Locate the cell with the specified text and output its (x, y) center coordinate. 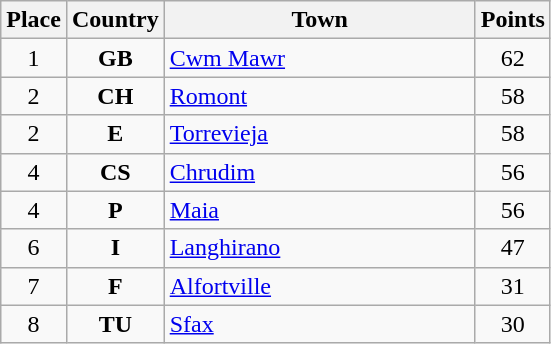
Chrudim (320, 172)
GB (115, 58)
P (115, 210)
Langhirano (320, 248)
31 (512, 286)
62 (512, 58)
8 (34, 324)
E (115, 134)
Torrevieja (320, 134)
CS (115, 172)
47 (512, 248)
Maia (320, 210)
Alfortville (320, 286)
Country (115, 20)
TU (115, 324)
CH (115, 96)
Sfax (320, 324)
Place (34, 20)
30 (512, 324)
Cwm Mawr (320, 58)
Romont (320, 96)
7 (34, 286)
Town (320, 20)
I (115, 248)
6 (34, 248)
Points (512, 20)
F (115, 286)
1 (34, 58)
